For the text-containing cell, return its midpoint in [X, Y] coordinate format. 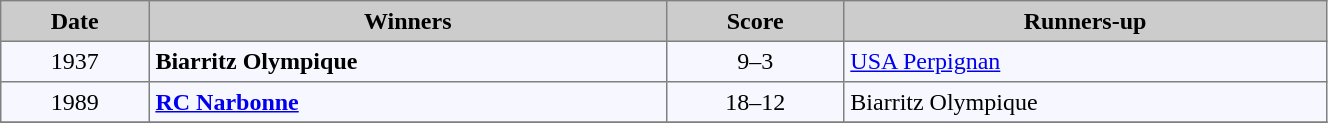
RC Narbonne [408, 102]
Date [75, 21]
Runners-up [1086, 21]
USA Perpignan [1086, 61]
Score [756, 21]
18–12 [756, 102]
Winners [408, 21]
1989 [75, 102]
1937 [75, 61]
9–3 [756, 61]
